Identify which cell holds the provided text, then report its [X, Y] central coordinate. 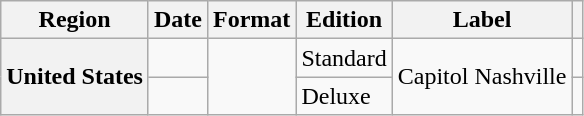
Deluxe [344, 96]
Edition [344, 20]
Format [252, 20]
United States [75, 77]
Date [178, 20]
Capitol Nashville [482, 77]
Label [482, 20]
Standard [344, 58]
Region [75, 20]
